Extract the (x, y) coordinate from the center of the cell holding the provided text.  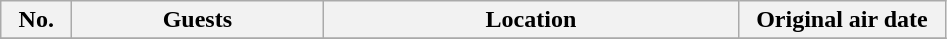
Guests (198, 20)
Location (531, 20)
No. (36, 20)
Original air date (842, 20)
